Provide the (x, y) coordinate of the cell's center where the given text is located.  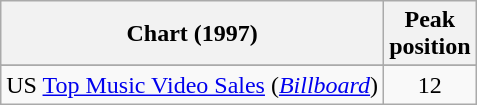
12 (430, 85)
Peakposition (430, 34)
US Top Music Video Sales (Billboard) (192, 85)
Chart (1997) (192, 34)
